Identify which cell holds the provided text, then report its (x, y) central coordinate. 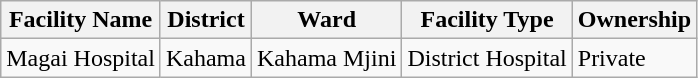
District Hospital (487, 58)
Kahama Mjini (326, 58)
Facility Type (487, 20)
Facility Name (81, 20)
Ownership (634, 20)
Magai Hospital (81, 58)
Kahama (206, 58)
Ward (326, 20)
District (206, 20)
Private (634, 58)
